Search for the cell housing the specified text and yield its [X, Y] center coordinate. 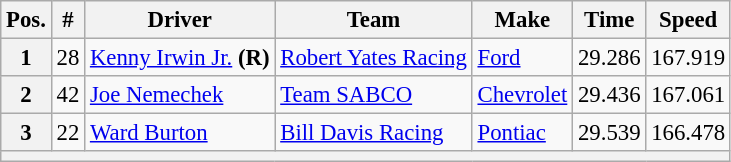
29.436 [610, 95]
Bill Davis Racing [374, 133]
167.061 [688, 95]
Robert Yates Racing [374, 58]
1 [26, 58]
Time [610, 20]
42 [68, 95]
22 [68, 133]
Ward Burton [180, 133]
167.919 [688, 58]
28 [68, 58]
Chevrolet [522, 95]
Team [374, 20]
Pontiac [522, 133]
29.286 [610, 58]
29.539 [610, 133]
Pos. [26, 20]
2 [26, 95]
Joe Nemechek [180, 95]
# [68, 20]
Make [522, 20]
Ford [522, 58]
3 [26, 133]
Kenny Irwin Jr. (R) [180, 58]
Driver [180, 20]
166.478 [688, 133]
Team SABCO [374, 95]
Speed [688, 20]
